Extract the (X, Y) coordinate from the center of the cell holding the provided text.  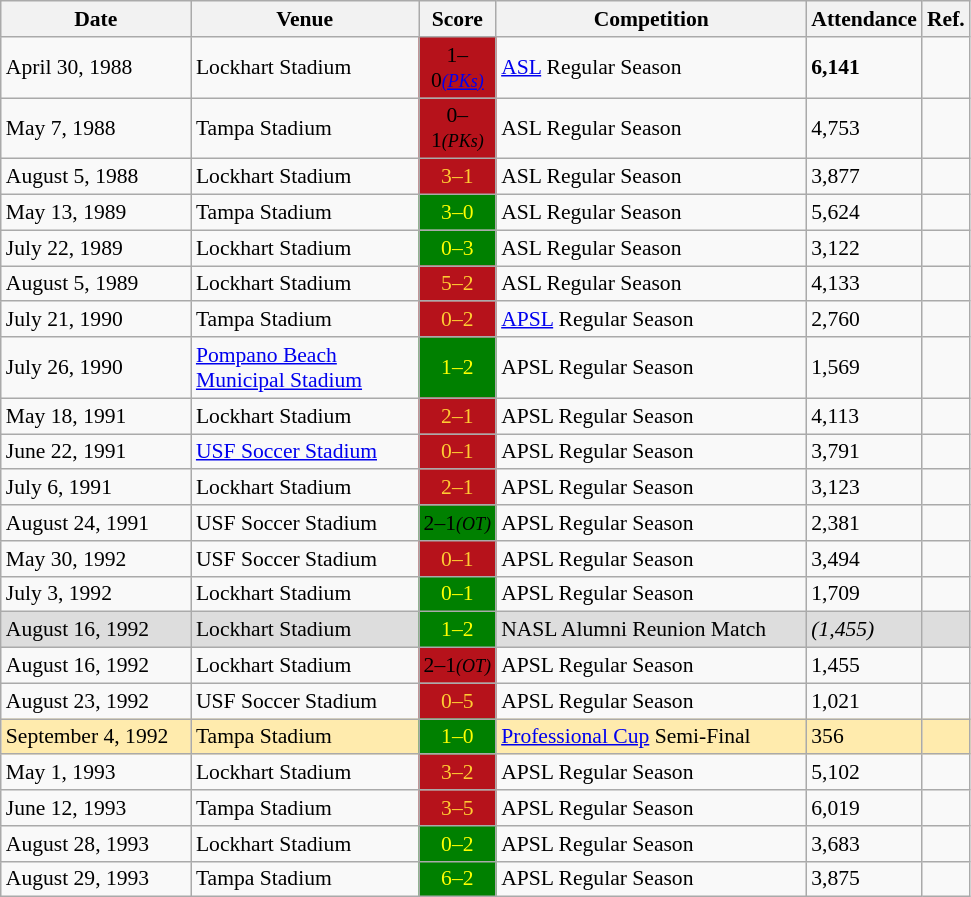
5–2 (457, 284)
3–2 (457, 773)
3–0 (457, 213)
3,875 (864, 879)
5,624 (864, 213)
3,494 (864, 559)
May 30, 1992 (96, 559)
3,683 (864, 844)
May 7, 1988 (96, 128)
May 18, 1991 (96, 416)
June 12, 1993 (96, 808)
August 23, 1992 (96, 701)
August 29, 1993 (96, 879)
6,141 (864, 68)
Competition (651, 19)
Venue (305, 19)
1–0(PKs) (457, 68)
Professional Cup Semi-Final (651, 737)
August 24, 1991 (96, 523)
April 30, 1988 (96, 68)
6–2 (457, 879)
1,021 (864, 701)
July 3, 1992 (96, 594)
(1,455) (864, 630)
4,753 (864, 128)
4,113 (864, 416)
May 1, 1993 (96, 773)
5,102 (864, 773)
July 22, 1989 (96, 248)
Date (96, 19)
September 4, 1992 (96, 737)
2,760 (864, 320)
NASL Alumni Reunion Match (651, 630)
Ref. (946, 19)
1–0 (457, 737)
August 28, 1993 (96, 844)
Score (457, 19)
0–3 (457, 248)
2,381 (864, 523)
3,122 (864, 248)
Pompano Beach Municipal Stadium (305, 368)
August 5, 1989 (96, 284)
July 21, 1990 (96, 320)
August 5, 1988 (96, 177)
3–1 (457, 177)
3,877 (864, 177)
3,791 (864, 452)
3–5 (457, 808)
1,709 (864, 594)
4,133 (864, 284)
356 (864, 737)
June 22, 1991 (96, 452)
July 6, 1991 (96, 488)
May 13, 1989 (96, 213)
0–1(PKs) (457, 128)
0–5 (457, 701)
6,019 (864, 808)
3,123 (864, 488)
Attendance (864, 19)
July 26, 1990 (96, 368)
1,455 (864, 666)
1,569 (864, 368)
